Provide the [X, Y] coordinate of the cell's center where the given text is located.  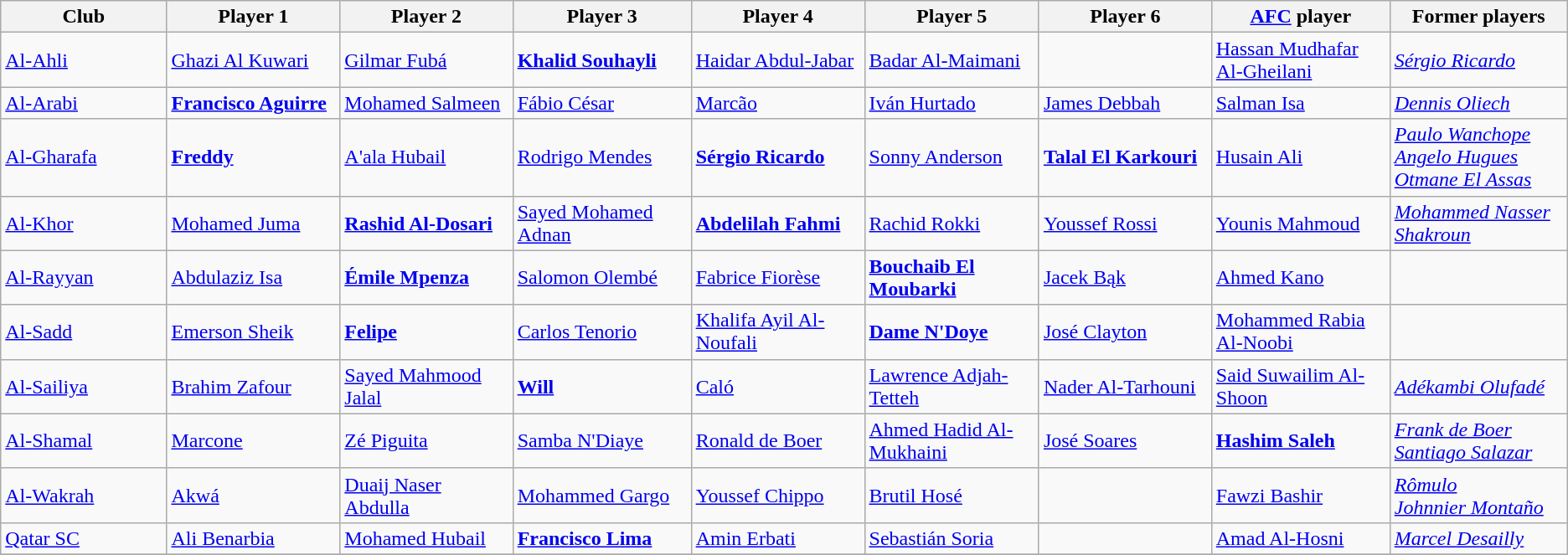
Brahim Zafour [253, 387]
Badar Al-Maimani [952, 60]
Younis Mahmoud [1300, 223]
Marcel Desailly [1478, 538]
Frank de Boer Santiago Salazar [1478, 440]
Player 5 [952, 17]
Salomon Olembé [601, 278]
Mohamed Salmeen [426, 103]
Rômulo Johnnier Montaño [1478, 496]
Player 6 [1125, 17]
Mohammed Rabia Al-Noobi [1300, 331]
Youssef Chippo [777, 496]
Said Suwailim Al-Shoon [1300, 387]
Brutil Hosé [952, 496]
Talal El Karkouri [1125, 157]
Amin Erbati [777, 538]
Francisco Lima [601, 538]
Freddy [253, 157]
Duaij Naser Abdulla [426, 496]
Gilmar Fubá [426, 60]
Mohamed Hubail [426, 538]
Adékambi Olufadé [1478, 387]
Al-Ahli [84, 60]
Carlos Tenorio [601, 331]
Rashid Al-Dosari [426, 223]
Khalid Souhayli [601, 60]
Al-Gharafa [84, 157]
Iván Hurtado [952, 103]
Akwá [253, 496]
Ali Benarbia [253, 538]
Al-Khor [84, 223]
Player 4 [777, 17]
Nader Al-Tarhouni [1125, 387]
Sayed Mohamed Adnan [601, 223]
Sonny Anderson [952, 157]
Mohammed Nasser Shakroun [1478, 223]
Lawrence Adjah-Tetteh [952, 387]
Émile Mpenza [426, 278]
Qatar SC [84, 538]
A'ala Hubail [426, 157]
Paulo Wanchope Angelo Hugues Otmane El Assas [1478, 157]
Felipe [426, 331]
Ahmed Hadid Al-Mukhaini [952, 440]
José Soares [1125, 440]
Club [84, 17]
Marcão [777, 103]
Amad Al-Hosni [1300, 538]
Al-Shamal [84, 440]
Al-Rayyan [84, 278]
Husain Ali [1300, 157]
Zé Piguita [426, 440]
AFC player [1300, 17]
José Clayton [1125, 331]
Fábio César [601, 103]
Mohammed Gargo [601, 496]
Former players [1478, 17]
Jacek Bąk [1125, 278]
James Debbah [1125, 103]
Rachid Rokki [952, 223]
Abdulaziz Isa [253, 278]
Fabrice Fiorèse [777, 278]
Player 3 [601, 17]
Hashim Saleh [1300, 440]
Sayed Mahmood Jalal [426, 387]
Dennis Oliech [1478, 103]
Al-Sailiya [84, 387]
Caló [777, 387]
Will [601, 387]
Al-Arabi [84, 103]
Sebastián Soria [952, 538]
Mohamed Juma [253, 223]
Bouchaib El Moubarki [952, 278]
Al-Sadd [84, 331]
Samba N'Diaye [601, 440]
Khalifa Ayil Al-Noufali [777, 331]
Marcone [253, 440]
Fawzi Bashir [1300, 496]
Player 1 [253, 17]
Al-Wakrah [84, 496]
Abdelilah Fahmi [777, 223]
Rodrigo Mendes [601, 157]
Hassan Mudhafar Al-Gheilani [1300, 60]
Haidar Abdul-Jabar [777, 60]
Ronald de Boer [777, 440]
Player 2 [426, 17]
Ahmed Kano [1300, 278]
Francisco Aguirre [253, 103]
Salman Isa [1300, 103]
Youssef Rossi [1125, 223]
Emerson Sheik [253, 331]
Dame N'Doye [952, 331]
Ghazi Al Kuwari [253, 60]
